Determine the (x, y) coordinate at the center of the cell enclosing the given text.  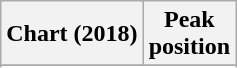
Peakposition (189, 34)
Chart (2018) (72, 34)
